Identify which cell holds the provided text, then report its [X, Y] central coordinate. 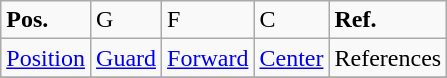
Guard [126, 58]
Ref. [388, 20]
G [126, 20]
Center [292, 58]
Forward [208, 58]
References [388, 58]
C [292, 20]
Position [46, 58]
F [208, 20]
Pos. [46, 20]
